Determine the [x, y] coordinate at the center of the cell enclosing the given text.  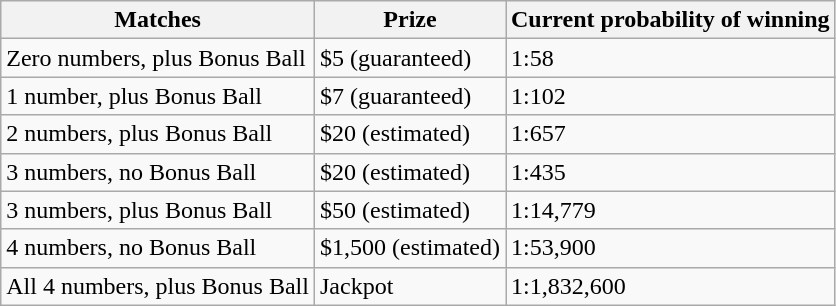
Jackpot [410, 286]
2 numbers, plus Bonus Ball [158, 134]
$5 (guaranteed) [410, 58]
1 number, plus Bonus Ball [158, 96]
4 numbers, no Bonus Ball [158, 248]
1:14,779 [671, 210]
All 4 numbers, plus Bonus Ball [158, 286]
1:58 [671, 58]
1:53,900 [671, 248]
$7 (guaranteed) [410, 96]
Zero numbers, plus Bonus Ball [158, 58]
Current probability of winning [671, 20]
1:1,832,600 [671, 286]
Matches [158, 20]
1:102 [671, 96]
3 numbers, no Bonus Ball [158, 172]
$50 (estimated) [410, 210]
3 numbers, plus Bonus Ball [158, 210]
1:657 [671, 134]
1:435 [671, 172]
Prize [410, 20]
$1,500 (estimated) [410, 248]
